Search for the cell housing the specified text and yield its [X, Y] center coordinate. 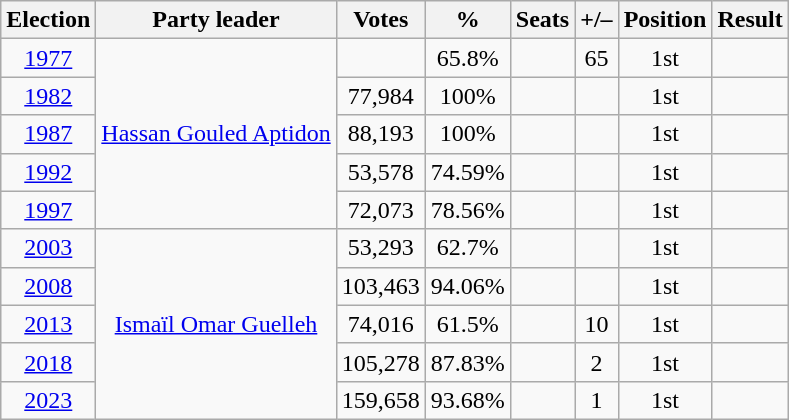
87.83% [468, 362]
1992 [48, 172]
2 [596, 362]
10 [596, 324]
Seats [542, 20]
2008 [48, 286]
72,073 [380, 210]
Hassan Gouled Aptidon [216, 134]
53,578 [380, 172]
2013 [48, 324]
53,293 [380, 248]
74.59% [468, 172]
1997 [48, 210]
88,193 [380, 134]
+/– [596, 20]
Party leader [216, 20]
Ismaïl Omar Guelleh [216, 324]
Position [665, 20]
1982 [48, 96]
74,016 [380, 324]
78.56% [468, 210]
Votes [380, 20]
2023 [48, 400]
105,278 [380, 362]
103,463 [380, 286]
159,658 [380, 400]
62.7% [468, 248]
2003 [48, 248]
94.06% [468, 286]
% [468, 20]
1987 [48, 134]
Result [750, 20]
1 [596, 400]
61.5% [468, 324]
1977 [48, 58]
93.68% [468, 400]
65 [596, 58]
2018 [48, 362]
Election [48, 20]
77,984 [380, 96]
65.8% [468, 58]
